Scan for the cell matching the given text and deliver its (x, y) coordinate at center. 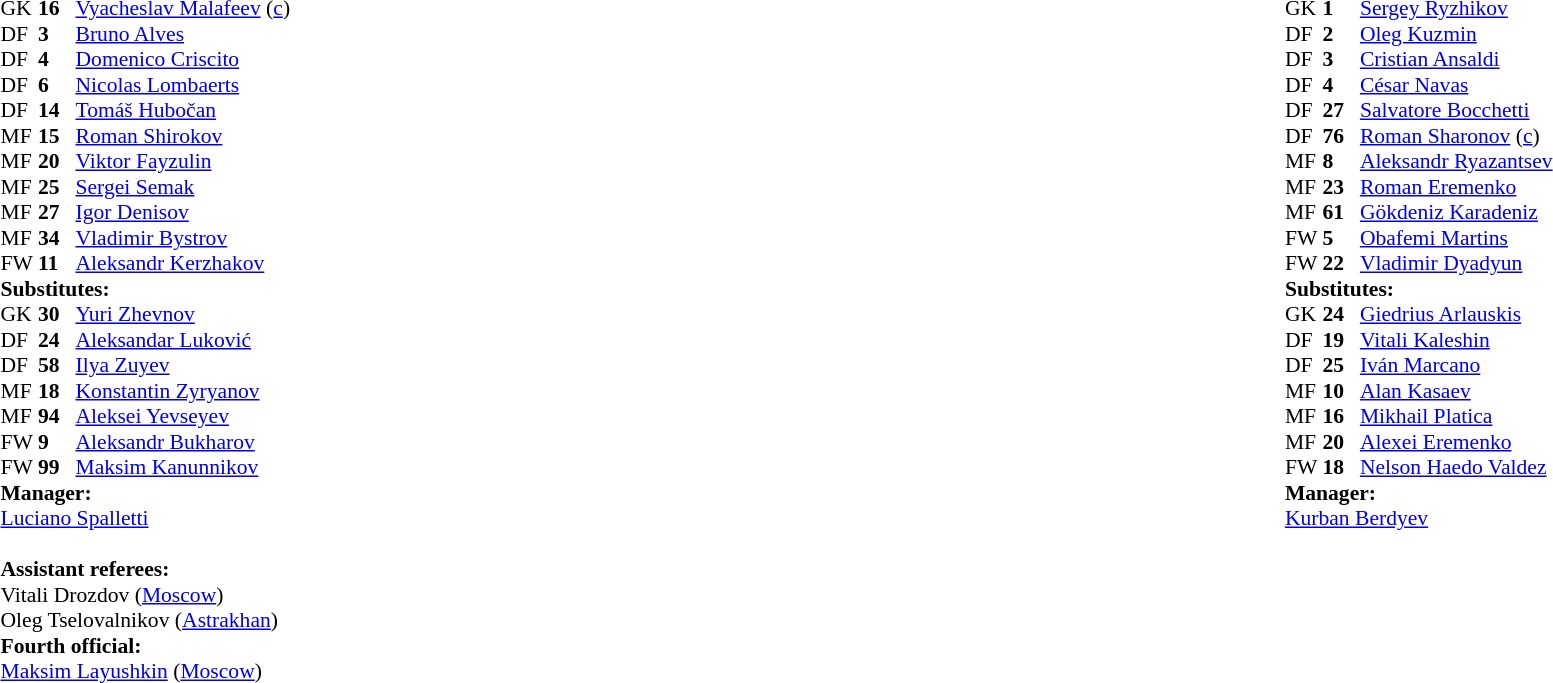
Maksim Kanunnikov (184, 467)
Mikhail Platica (1456, 417)
22 (1341, 263)
César Navas (1456, 85)
Salvatore Bocchetti (1456, 111)
Alexei Eremenko (1456, 442)
Nelson Haedo Valdez (1456, 467)
Roman Sharonov (c) (1456, 136)
58 (57, 365)
30 (57, 315)
Tomáš Hubočan (184, 111)
19 (1341, 340)
Obafemi Martins (1456, 238)
Aleksei Yevseyev (184, 417)
6 (57, 85)
11 (57, 263)
2 (1341, 34)
Aleksandr Bukharov (184, 442)
Aleksandr Kerzhakov (184, 263)
Domenico Criscito (184, 59)
Oleg Kuzmin (1456, 34)
Roman Eremenko (1456, 187)
15 (57, 136)
Nicolas Lombaerts (184, 85)
Iván Marcano (1456, 365)
5 (1341, 238)
Igor Denisov (184, 213)
Vladimir Bystrov (184, 238)
94 (57, 417)
23 (1341, 187)
76 (1341, 136)
14 (57, 111)
Viktor Fayzulin (184, 161)
10 (1341, 391)
Yuri Zhevnov (184, 315)
9 (57, 442)
61 (1341, 213)
Giedrius Arlauskis (1456, 315)
Alan Kasaev (1456, 391)
Vitali Kaleshin (1456, 340)
Konstantin Zyryanov (184, 391)
Kurban Berdyev (1419, 519)
34 (57, 238)
Cristian Ansaldi (1456, 59)
99 (57, 467)
16 (1341, 417)
Aleksandr Ryazantsev (1456, 161)
Bruno Alves (184, 34)
Vladimir Dyadyun (1456, 263)
Aleksandar Luković (184, 340)
Roman Shirokov (184, 136)
Gökdeniz Karadeniz (1456, 213)
Sergei Semak (184, 187)
Ilya Zuyev (184, 365)
8 (1341, 161)
